Identify which cell holds the provided text, then report its [X, Y] central coordinate. 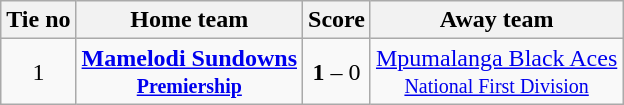
1 [38, 72]
Score [337, 20]
Tie no [38, 20]
Mamelodi Sundowns Premiership [189, 72]
Home team [189, 20]
Mpumalanga Black Aces National First Division [496, 72]
1 – 0 [337, 72]
Away team [496, 20]
